Search for the cell housing the specified text and yield its (X, Y) center coordinate. 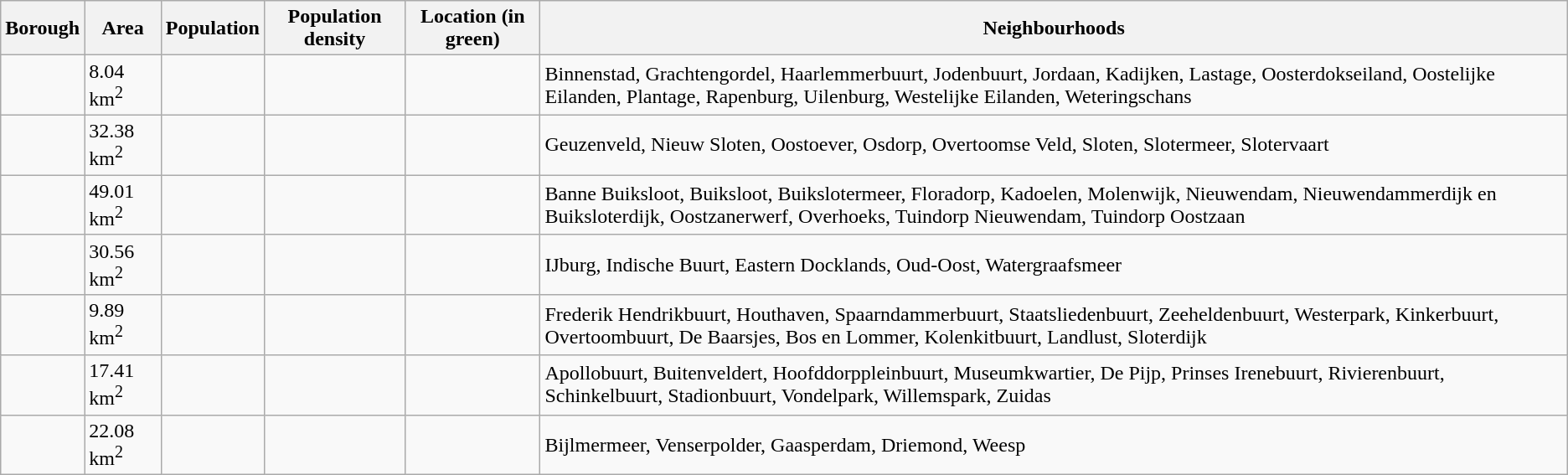
17.41 km2 (123, 385)
Location (in green) (472, 28)
Bijlmermeer, Venserpolder, Gaasperdam, Driemond, Weesp (1054, 445)
Neighbourhoods (1054, 28)
Geuzenveld, Nieuw Sloten, Oostoever, Osdorp, Overtoomse Veld, Sloten, Slotermeer, Slotervaart (1054, 145)
22.08 km2 (123, 445)
Population density (334, 28)
8.04 km2 (123, 85)
49.01 km2 (123, 205)
IJburg, Indische Buurt, Eastern Docklands, Oud-Oost, Watergraafsmeer (1054, 265)
Population (213, 28)
30.56 km2 (123, 265)
32.38 km2 (123, 145)
Borough (43, 28)
Area (123, 28)
9.89 km2 (123, 325)
